Scan for the cell matching the given text and deliver its [x, y] coordinate at center. 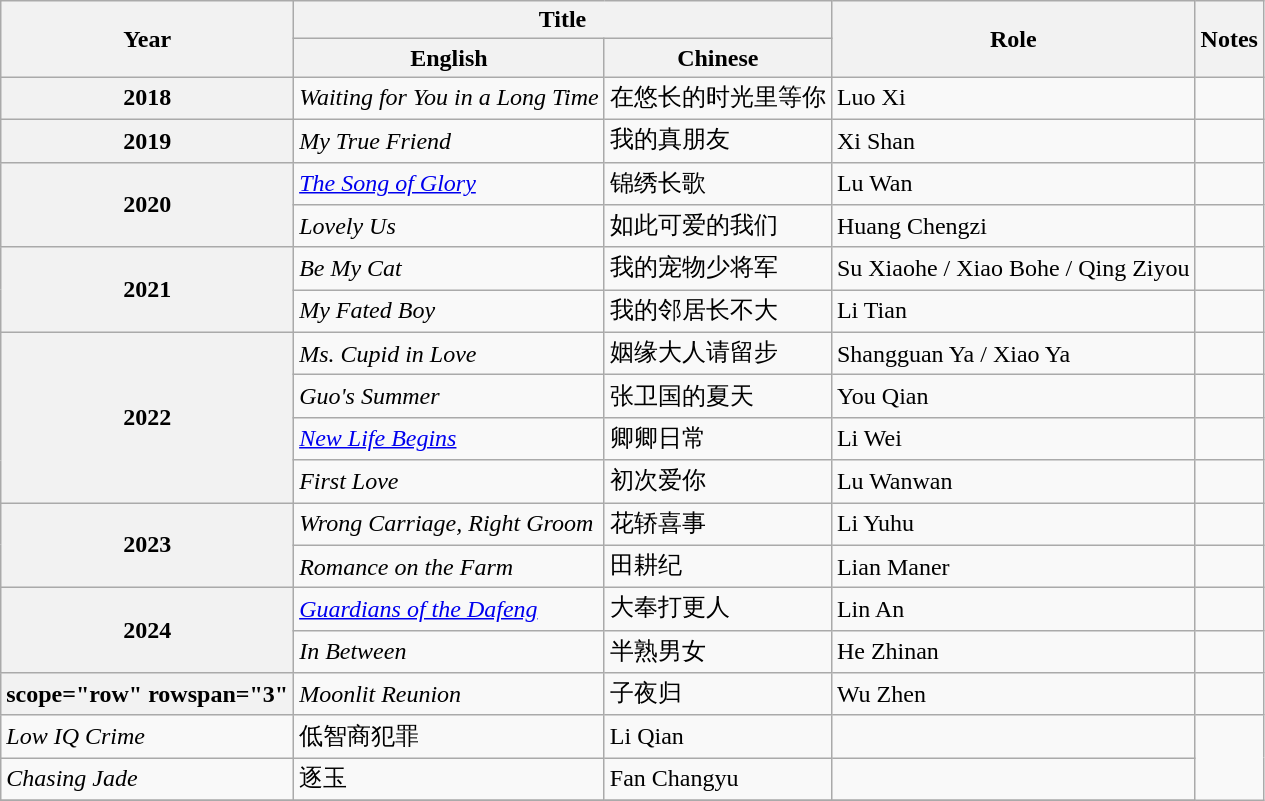
我的真朋友 [718, 140]
Lu Wanwan [1013, 482]
张卫国的夏天 [718, 396]
2024 [148, 630]
scope="row" rowspan="3" [148, 694]
如此可爱的我们 [718, 226]
2021 [148, 290]
2018 [148, 98]
初次爱你 [718, 482]
Fan Changyu [718, 780]
Chasing Jade [148, 780]
锦绣长歌 [718, 184]
我的邻居长不大 [718, 312]
Chinese [718, 58]
2022 [148, 417]
Waiting for You in a Long Time [450, 98]
Wrong Carriage, Right Groom [450, 524]
2019 [148, 140]
Li Wei [1013, 438]
Romance on the Farm [450, 566]
First Love [450, 482]
Guardians of the Dafeng [450, 610]
He Zhinan [1013, 652]
大奉打更人 [718, 610]
Low IQ Crime [148, 736]
Wu Zhen [1013, 694]
Li Yuhu [1013, 524]
卿卿日常 [718, 438]
2023 [148, 544]
低智商犯罪 [450, 736]
Li Qian [718, 736]
Ms. Cupid in Love [450, 354]
Lin An [1013, 610]
2020 [148, 204]
子夜归 [718, 694]
我的宠物少将军 [718, 268]
Moonlit Reunion [450, 694]
My Fated Boy [450, 312]
在悠长的时光里等你 [718, 98]
Notes [1229, 39]
My True Friend [450, 140]
半熟男女 [718, 652]
Huang Chengzi [1013, 226]
Li Tian [1013, 312]
The Song of Glory [450, 184]
Su Xiaohe / Xiao Bohe / Qing Ziyou [1013, 268]
花轿喜事 [718, 524]
Title [563, 20]
Lu Wan [1013, 184]
Lovely Us [450, 226]
In Between [450, 652]
Lian Maner [1013, 566]
Be My Cat [450, 268]
You Qian [1013, 396]
Shangguan Ya / Xiao Ya [1013, 354]
English [450, 58]
Role [1013, 39]
Guo's Summer [450, 396]
New Life Begins [450, 438]
田耕纪 [718, 566]
姻缘大人请留步 [718, 354]
Year [148, 39]
Xi Shan [1013, 140]
Luo Xi [1013, 98]
逐玉 [450, 780]
